Pinpoint the cell where the given text exists, returning its (X, Y) midpoint coordinate. 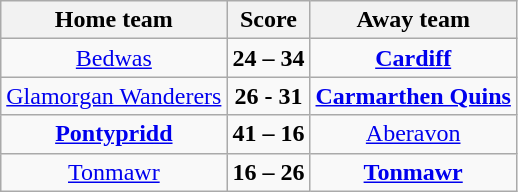
Score (268, 20)
Pontypridd (114, 134)
41 – 16 (268, 134)
Bedwas (114, 58)
Aberavon (413, 134)
Home team (114, 20)
16 – 26 (268, 172)
Cardiff (413, 58)
Carmarthen Quins (413, 96)
24 – 34 (268, 58)
Glamorgan Wanderers (114, 96)
Away team (413, 20)
26 - 31 (268, 96)
